From the cell containing the given text, extract its center point as [x, y] coordinate. 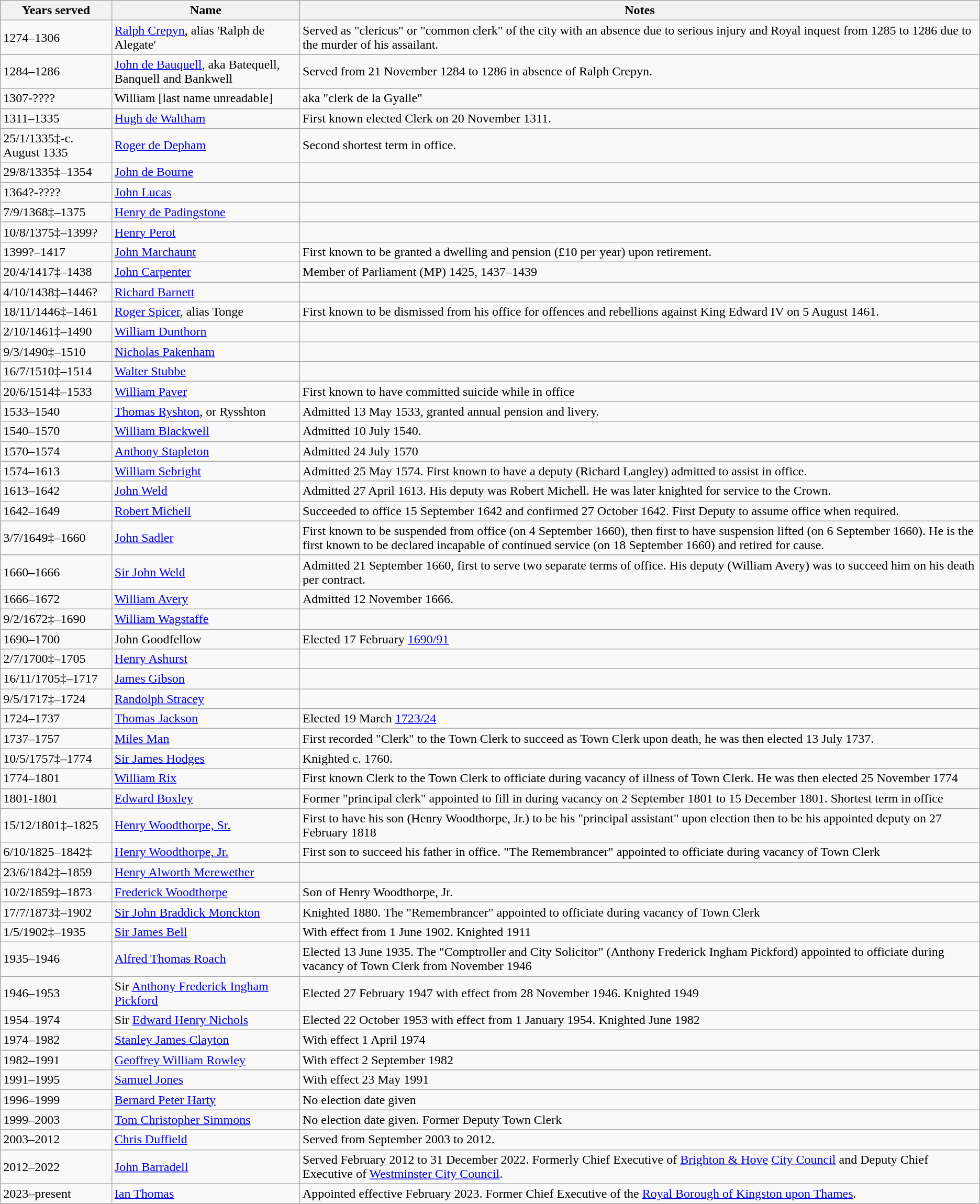
Henry Woodthorpe, Sr. [205, 825]
Nicholas Pakenham [205, 352]
1311–1335 [57, 118]
John Goodfellow [205, 639]
9/5/1717‡–1724 [57, 699]
Henry Woodthorpe, Jr. [205, 852]
Edward Boxley [205, 798]
Knighted 1880. The "Remembrancer" appointed to officiate during vacancy of Town Clerk [640, 912]
15/12/1801‡–1825 [57, 825]
Roger Spicer, alias Tonge [205, 312]
10/8/1375‡–1399? [57, 232]
1570–1574 [57, 451]
17/7/1873‡–1902 [57, 912]
Elected 17 February 1690/91 [640, 639]
Sir Edward Henry Nichols [205, 1020]
2/7/1700‡–1705 [57, 659]
1364?-???? [57, 192]
First son to succeed his father in office. "The Remembrancer" appointed to officiate during vacancy of Town Clerk [640, 852]
1399?–1417 [57, 252]
2/10/1461‡–1490 [57, 332]
Member of Parliament (MP) 1425, 1437–1439 [640, 272]
1774–1801 [57, 778]
No election date given. Former Deputy Town Clerk [640, 1120]
Sir James Hodges [205, 759]
Second shortest term in office. [640, 146]
William Dunthorn [205, 332]
William Rix [205, 778]
William [last name unreadable] [205, 98]
Admitted 25 May 1574. First known to have a deputy (Richard Langley) admitted to assist in office. [640, 471]
1574–1613 [57, 471]
2012–2022 [57, 1166]
aka "clerk de la Gyalle" [640, 98]
Admitted 24 July 1570 [640, 451]
Thomas Ryshton, or Rysshton [205, 411]
Succeeded to office 15 September 1642 and confirmed 27 October 1642. First Deputy to assume office when required. [640, 511]
Notes [640, 10]
1666–1672 [57, 599]
Sir John Weld [205, 572]
Ian Thomas [205, 1194]
Geoffrey William Rowley [205, 1060]
1660–1666 [57, 572]
Former "principal clerk" appointed to fill in during vacancy on 2 September 1801 to 15 December 1801. Shortest term in office [640, 798]
20/4/1417‡–1438 [57, 272]
Henry Perot [205, 232]
23/6/1842‡–1859 [57, 872]
John Sadler [205, 538]
1954–1974 [57, 1020]
Admitted 10 July 1540. [640, 431]
1540–1570 [57, 431]
1999–2003 [57, 1120]
Name [205, 10]
With effect 23 May 1991 [640, 1080]
Samuel Jones [205, 1080]
6/10/1825–1842‡ [57, 852]
Tom Christopher Simmons [205, 1120]
1/5/1902‡–1935 [57, 932]
James Gibson [205, 679]
Served from 21 November 1284 to 1286 in absence of Ralph Crepyn. [640, 71]
9/2/1672‡–1690 [57, 619]
2003–2012 [57, 1140]
John Marchaunt [205, 252]
Walter Stubbe [205, 372]
Henry Ashurst [205, 659]
1613–1642 [57, 491]
10/5/1757‡–1774 [57, 759]
Sir Anthony Frederick Ingham Pickford [205, 993]
1996–1999 [57, 1100]
With effect 2 September 1982 [640, 1060]
Sir James Bell [205, 932]
William Paver [205, 392]
18/11/1446‡–1461 [57, 312]
First known to be dismissed from his office for offences and rebellions against King Edward IV on 5 August 1461. [640, 312]
John de Bourne [205, 172]
1274–1306 [57, 38]
7/9/1368‡–1375 [57, 212]
16/11/1705‡–1717 [57, 679]
Son of Henry Woodthorpe, Jr. [640, 892]
With effect from 1 June 1902. Knighted 1911 [640, 932]
1724–1737 [57, 719]
Richard Barnett [205, 292]
No election date given [640, 1100]
Admitted 27 April 1613. His deputy was Robert Michell. He was later knighted for service to the Crown. [640, 491]
16/7/1510‡–1514 [57, 372]
First known elected Clerk on 20 November 1311. [640, 118]
First to have his son (Henry Woodthorpe, Jr.) to be his "principal assistant" upon election then to be his appointed deputy on 27 February 1818 [640, 825]
William Blackwell [205, 431]
William Wagstaffe [205, 619]
Elected 19 March 1723/24 [640, 719]
John de Bauquell, aka Batequell, Banquell and Bankwell [205, 71]
John Lucas [205, 192]
Admitted 12 November 1666. [640, 599]
1982–1991 [57, 1060]
John Weld [205, 491]
29/8/1335‡–1354 [57, 172]
Ralph Crepyn, alias 'Ralph de Alegate' [205, 38]
1935–1946 [57, 959]
1307-???? [57, 98]
1690–1700 [57, 639]
Henry de Padingstone [205, 212]
Stanley James Clayton [205, 1040]
1642–1649 [57, 511]
Admitted 13 May 1533, granted annual pension and livery. [640, 411]
1737–1757 [57, 739]
4/10/1438‡–1446? [57, 292]
Sir John Braddick Monckton [205, 912]
25/1/1335‡-c. August 1335 [57, 146]
Robert Michell [205, 511]
20/6/1514‡–1533 [57, 392]
William Avery [205, 599]
9/3/1490‡–1510 [57, 352]
Henry Alworth Merewether [205, 872]
Frederick Woodthorpe [205, 892]
Hugh de Waltham [205, 118]
Thomas Jackson [205, 719]
10/2/1859‡–1873 [57, 892]
Bernard Peter Harty [205, 1100]
First known to be granted a dwelling and pension (£10 per year) upon retirement. [640, 252]
Randolph Stracey [205, 699]
Appointed effective February 2023. Former Chief Executive of the Royal Borough of Kingston upon Thames. [640, 1194]
Elected 22 October 1953 with effect from 1 January 1954. Knighted June 1982 [640, 1020]
Knighted c. 1760. [640, 759]
First recorded "Clerk" to the Town Clerk to succeed as Town Clerk upon death, he was then elected 13 July 1737. [640, 739]
With effect 1 April 1974 [640, 1040]
2023–present [57, 1194]
1991–1995 [57, 1080]
Served from September 2003 to 2012. [640, 1140]
Miles Man [205, 739]
3/7/1649‡–1660 [57, 538]
Alfred Thomas Roach [205, 959]
First known to have committed suicide while in office [640, 392]
Anthony Stapleton [205, 451]
Admitted 21 September 1660, first to serve two separate terms of office. His deputy (William Avery) was to succeed him on his death per contract. [640, 572]
Years served [57, 10]
1284–1286 [57, 71]
Chris Duffield [205, 1140]
John Carpenter [205, 272]
1801-1801 [57, 798]
Elected 27 February 1947 with effect from 28 November 1946. Knighted 1949 [640, 993]
1974–1982 [57, 1040]
John Barradell [205, 1166]
First known Clerk to the Town Clerk to officiate during vacancy of illness of Town Clerk. He was then elected 25 November 1774 [640, 778]
1946–1953 [57, 993]
1533–1540 [57, 411]
William Sebright [205, 471]
Roger de Depham [205, 146]
